Detect which cell encompasses the target text, then output its [X, Y] center coordinate. 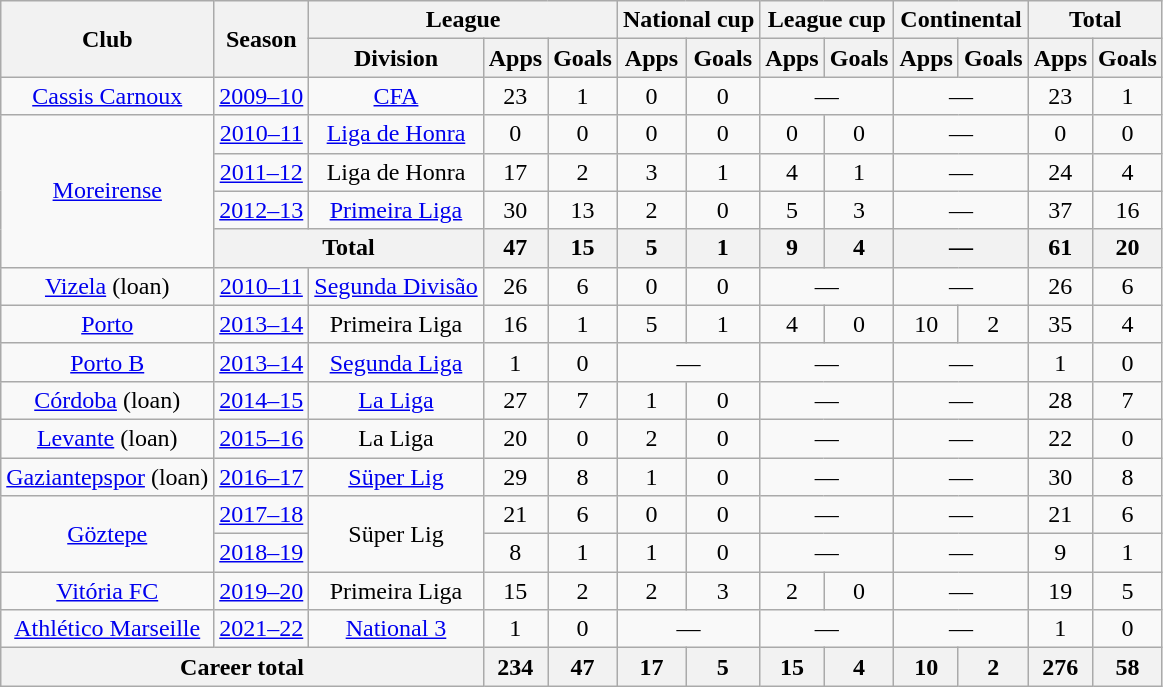
League [464, 20]
19 [1060, 591]
2015–16 [262, 438]
Cassis Carnoux [108, 96]
28 [1060, 400]
Athlético Marseille [108, 629]
National cup [688, 20]
2012–13 [262, 210]
Club [108, 39]
276 [1060, 667]
29 [515, 477]
2019–20 [262, 591]
37 [1060, 210]
234 [515, 667]
2016–17 [262, 477]
35 [1060, 324]
2011–12 [262, 172]
2014–15 [262, 400]
2017–18 [262, 515]
Göztepe [108, 534]
Division [396, 58]
Porto [108, 324]
2009–10 [262, 96]
Moreirense [108, 191]
Gaziantepspor (loan) [108, 477]
58 [1128, 667]
24 [1060, 172]
2018–19 [262, 553]
League cup [827, 20]
Porto B [108, 362]
2021–22 [262, 629]
61 [1060, 248]
13 [583, 210]
27 [515, 400]
22 [1060, 438]
Career total [242, 667]
Córdoba (loan) [108, 400]
Levante (loan) [108, 438]
Vizela (loan) [108, 286]
Segunda Divisão [396, 286]
Season [262, 39]
National 3 [396, 629]
Continental [961, 20]
CFA [396, 96]
Segunda Liga [396, 362]
Vitória FC [108, 591]
